Output the (x, y) coordinate of the center of the cell containing the given text.  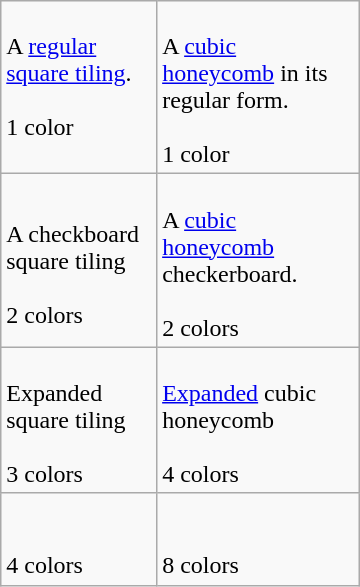
Expanded cubic honeycomb4 colors (258, 420)
A cubic honeycomb in its regular form.1 color (258, 88)
8 colors (258, 539)
A regular square tiling.1 color (79, 88)
A cubic honeycomb checkerboard.2 colors (258, 260)
A checkboard square tiling2 colors (79, 260)
Expanded square tiling3 colors (79, 420)
4 colors (79, 539)
